From the cell containing the given text, extract its center point as (x, y) coordinate. 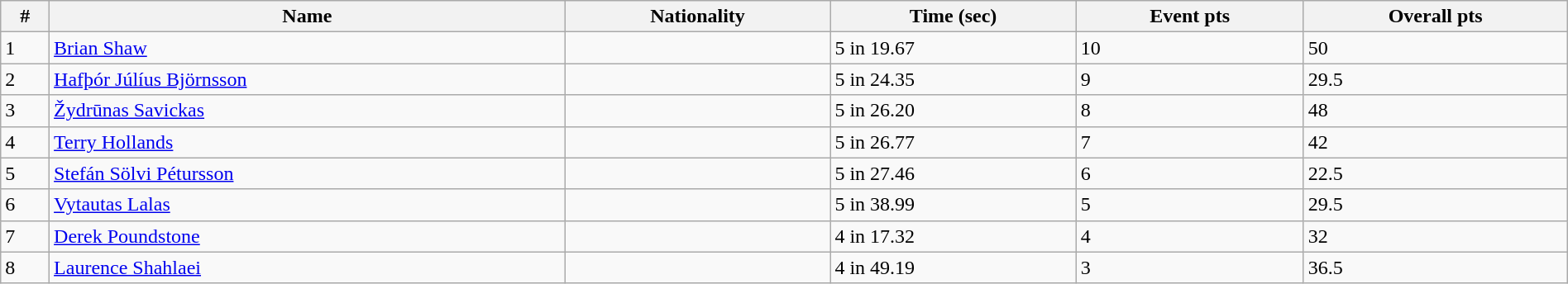
Hafþór Júlíus Björnsson (308, 79)
32 (1436, 236)
Nationality (698, 17)
Stefán Sölvi Pétursson (308, 173)
Derek Poundstone (308, 236)
9 (1189, 79)
5 in 26.20 (953, 111)
Brian Shaw (308, 48)
36.5 (1436, 267)
2 (25, 79)
Overall pts (1436, 17)
Time (sec) (953, 17)
Žydrūnas Savickas (308, 111)
Vytautas Lalas (308, 205)
48 (1436, 111)
Terry Hollands (308, 142)
4 in 49.19 (953, 267)
5 in 27.46 (953, 173)
5 in 19.67 (953, 48)
Name (308, 17)
5 in 24.35 (953, 79)
# (25, 17)
22.5 (1436, 173)
50 (1436, 48)
Laurence Shahlaei (308, 267)
5 in 26.77 (953, 142)
4 in 17.32 (953, 236)
5 in 38.99 (953, 205)
42 (1436, 142)
10 (1189, 48)
Event pts (1189, 17)
1 (25, 48)
